Pinpoint the cell where the given text exists, returning its [X, Y] midpoint coordinate. 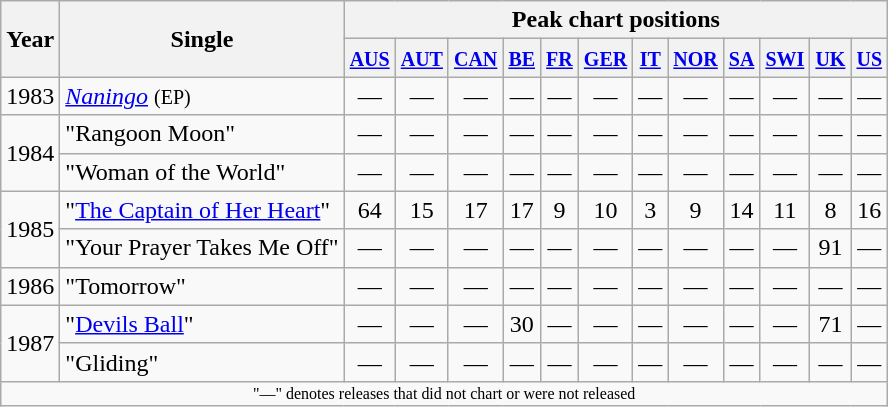
15 [422, 210]
AUT [422, 58]
16 [870, 210]
"The Captain of Her Heart" [202, 210]
1983 [30, 96]
14 [742, 210]
71 [830, 324]
SA [742, 58]
"Your Prayer Takes Me Off" [202, 248]
GER [605, 58]
Single [202, 39]
SWI [785, 58]
Naningo (EP) [202, 96]
11 [785, 210]
64 [370, 210]
BE [522, 58]
CAN [475, 58]
91 [830, 248]
30 [522, 324]
"Gliding" [202, 362]
"Rangoon Moon" [202, 134]
1984 [30, 153]
"Tomorrow" [202, 286]
US [870, 58]
"—" denotes releases that did not chart or were not released [444, 393]
UK [830, 58]
"Woman of the World" [202, 172]
"Devils Ball" [202, 324]
3 [650, 210]
Year [30, 39]
IT [650, 58]
8 [830, 210]
1986 [30, 286]
AUS [370, 58]
NOR [696, 58]
FR [560, 58]
10 [605, 210]
Peak chart positions [616, 20]
1985 [30, 229]
1987 [30, 343]
